Provide the [x, y] coordinate of the cell's center where the given text is located.  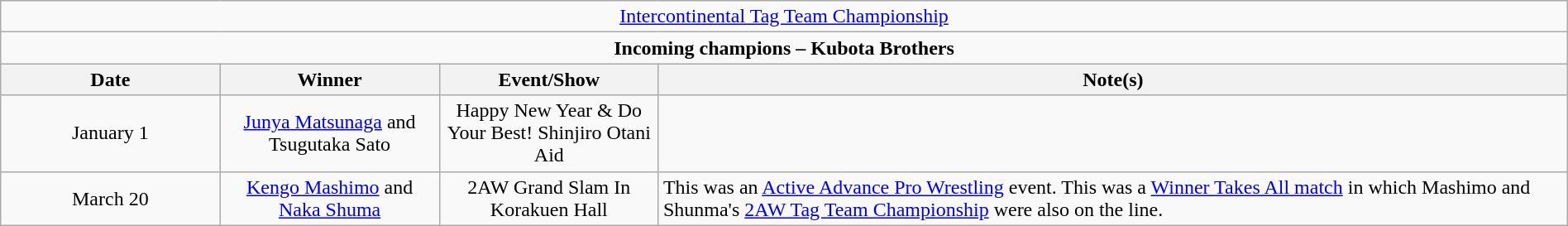
Winner [329, 79]
Date [111, 79]
Junya Matsunaga and Tsugutaka Sato [329, 133]
Event/Show [549, 79]
Kengo Mashimo and Naka Shuma [329, 199]
Intercontinental Tag Team Championship [784, 17]
January 1 [111, 133]
Happy New Year & Do Your Best! Shinjiro Otani Aid [549, 133]
March 20 [111, 199]
Note(s) [1113, 79]
2AW Grand Slam In Korakuen Hall [549, 199]
Incoming champions – Kubota Brothers [784, 48]
